Detect which cell encompasses the target text, then output its [X, Y] center coordinate. 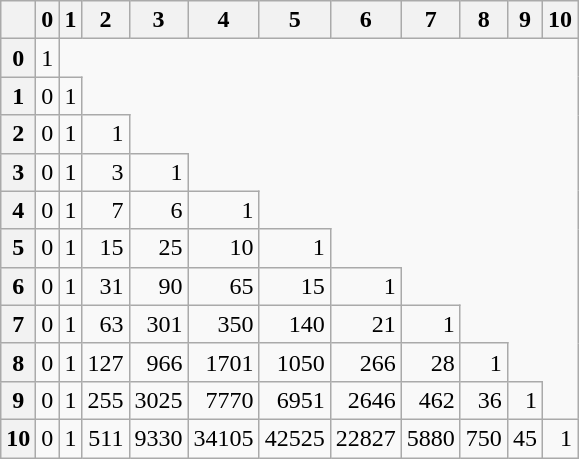
5880 [430, 438]
350 [224, 324]
21 [366, 324]
140 [294, 324]
301 [158, 324]
462 [430, 400]
9330 [158, 438]
966 [158, 362]
90 [158, 286]
127 [106, 362]
1701 [224, 362]
1050 [294, 362]
750 [484, 438]
34105 [224, 438]
63 [106, 324]
2646 [366, 400]
36 [484, 400]
25 [158, 248]
28 [430, 362]
266 [366, 362]
65 [224, 286]
3025 [158, 400]
45 [524, 438]
22827 [366, 438]
255 [106, 400]
511 [106, 438]
7770 [224, 400]
6951 [294, 400]
31 [106, 286]
42525 [294, 438]
